Extract the (x, y) coordinate from the center of the cell holding the provided text.  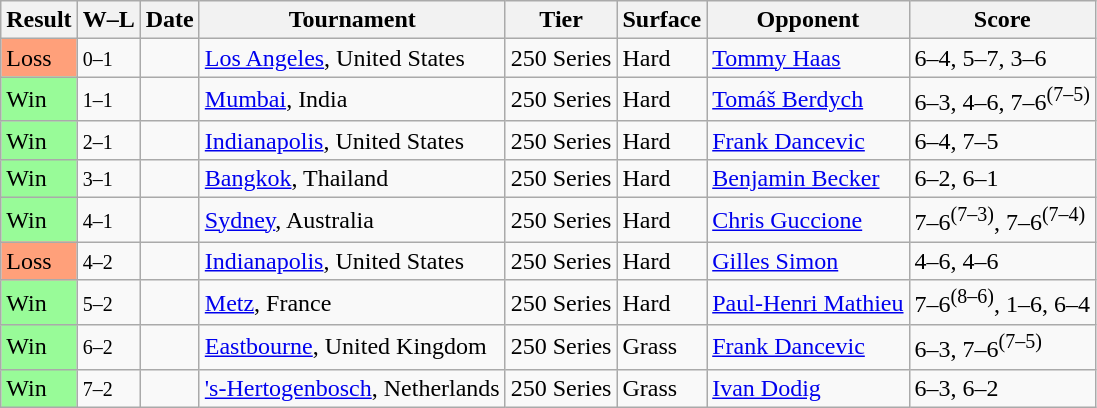
Benjamin Becker (808, 178)
6–2, 6–1 (1002, 178)
W–L (108, 20)
Sydney, Australia (352, 220)
4–1 (108, 220)
6–4, 5–7, 3–6 (1002, 58)
6–3, 4–6, 7–6(7–5) (1002, 100)
3–1 (108, 178)
Eastbourne, United Kingdom (352, 348)
4–2 (108, 261)
6–3, 7–6(7–5) (1002, 348)
Surface (662, 20)
Metz, France (352, 302)
6–4, 7–5 (1002, 140)
1–1 (108, 100)
Tommy Haas (808, 58)
Ivan Dodig (808, 388)
Tomáš Berdych (808, 100)
Paul-Henri Mathieu (808, 302)
7–6(8–6), 1–6, 6–4 (1002, 302)
Mumbai, India (352, 100)
Chris Guccione (808, 220)
Los Angeles, United States (352, 58)
Date (170, 20)
Tier (561, 20)
's-Hertogenbosch, Netherlands (352, 388)
Bangkok, Thailand (352, 178)
4–6, 4–6 (1002, 261)
0–1 (108, 58)
5–2 (108, 302)
Score (1002, 20)
6–3, 6–2 (1002, 388)
Opponent (808, 20)
7–6(7–3), 7–6(7–4) (1002, 220)
7–2 (108, 388)
2–1 (108, 140)
Gilles Simon (808, 261)
Result (39, 20)
6–2 (108, 348)
Tournament (352, 20)
